Determine the [x, y] coordinate at the center of the cell enclosing the given text.  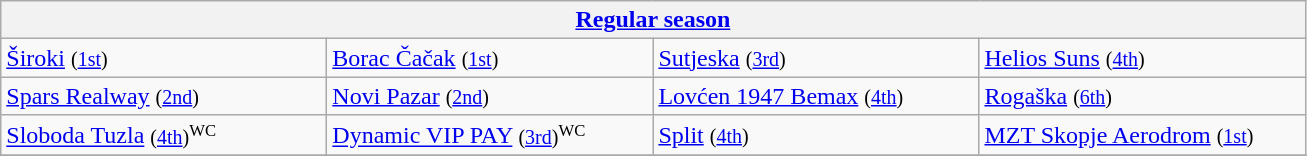
Široki (1st) [164, 58]
Novi Pazar (2nd) [490, 96]
MZT Skopje Aerodrom (1st) [1142, 135]
Sutjeska (3rd) [816, 58]
Borac Čačak (1st) [490, 58]
Sloboda Tuzla (4th)WC [164, 135]
Rogaška (6th) [1142, 96]
Spars Realway (2nd) [164, 96]
Helios Suns (4th) [1142, 58]
Lovćen 1947 Bemax (4th) [816, 96]
Split (4th) [816, 135]
Dynamic VIP PAY (3rd)WC [490, 135]
Regular season [653, 20]
